Identify which cell holds the provided text, then report its [X, Y] central coordinate. 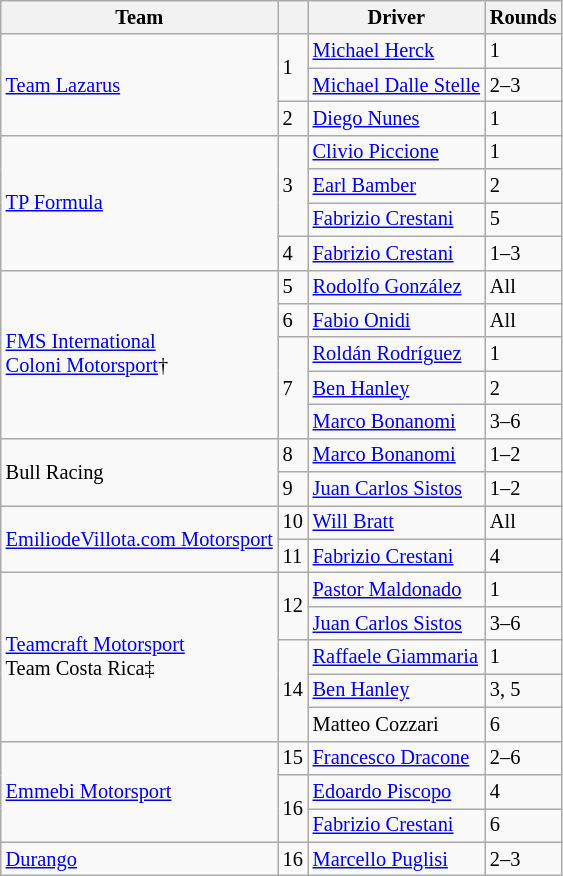
7 [293, 388]
Marcello Puglisi [396, 859]
8 [293, 455]
Matteo Cozzari [396, 724]
Raffaele Giammaria [396, 657]
3 [293, 186]
1–3 [524, 253]
14 [293, 690]
Diego Nunes [396, 118]
EmiliodeVillota.com Motorsport [140, 538]
Rounds [524, 17]
Francesco Dracone [396, 758]
Emmebi Motorsport [140, 792]
15 [293, 758]
10 [293, 522]
Earl Bamber [396, 186]
12 [293, 606]
Michael Dalle Stelle [396, 85]
Teamcraft Motorsport Team Costa Rica‡ [140, 656]
Bull Racing [140, 472]
Pastor Maldonado [396, 589]
9 [293, 489]
Driver [396, 17]
Durango [140, 859]
Clivio Piccione [396, 152]
Michael Herck [396, 51]
Rodolfo González [396, 287]
Roldán Rodríguez [396, 354]
Edoardo Piscopo [396, 791]
3, 5 [524, 690]
Team [140, 17]
FMS International Coloni Motorsport† [140, 354]
TP Formula [140, 202]
Fabio Onidi [396, 320]
11 [293, 556]
2–6 [524, 758]
Will Bratt [396, 522]
Team Lazarus [140, 84]
